Capture the cell that displays the provided text and extract its [x, y] central coordinate. 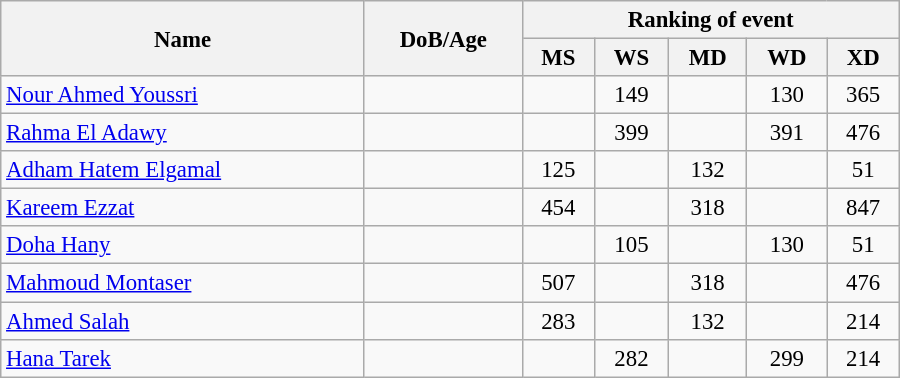
DoB/Age [443, 38]
299 [787, 358]
149 [631, 95]
282 [631, 358]
Mahmoud Montaser [183, 283]
365 [863, 95]
Name [183, 38]
Adham Hatem Elgamal [183, 170]
Kareem Ezzat [183, 208]
MD [708, 58]
847 [863, 208]
Hana Tarek [183, 358]
105 [631, 245]
WS [631, 58]
125 [558, 170]
XD [863, 58]
Doha Hany [183, 245]
Rahma El Adawy [183, 133]
391 [787, 133]
399 [631, 133]
WD [787, 58]
454 [558, 208]
507 [558, 283]
283 [558, 321]
MS [558, 58]
Nour Ahmed Youssri [183, 95]
Ranking of event [710, 20]
Ahmed Salah [183, 321]
